Capture the cell that displays the provided text and extract its (x, y) central coordinate. 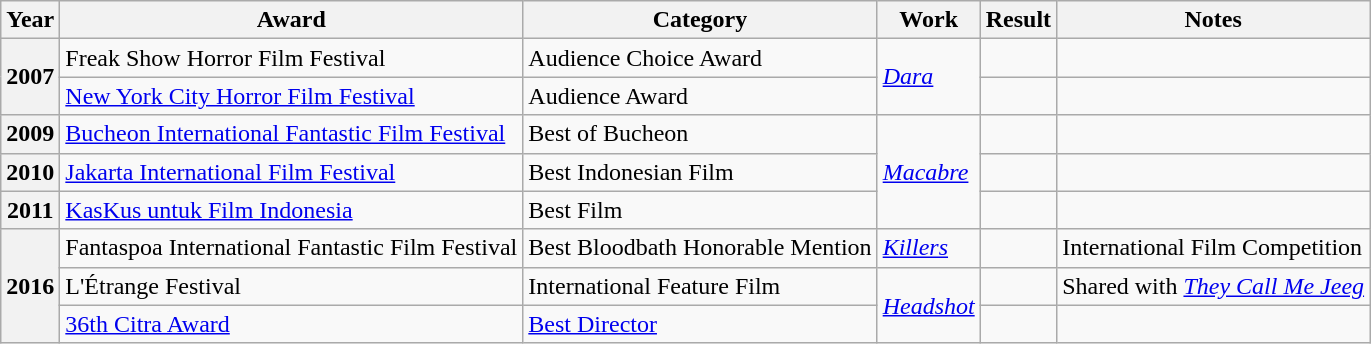
36th Citra Award (292, 324)
Award (292, 20)
Best Film (700, 210)
Audience Award (700, 96)
Macabre (928, 172)
2010 (30, 172)
KasKus untuk Film Indonesia (292, 210)
L'Étrange Festival (292, 286)
Best Bloodbath Honorable Mention (700, 248)
Notes (1214, 20)
Fantaspoa International Fantastic Film Festival (292, 248)
Result (1018, 20)
Work (928, 20)
Headshot (928, 305)
Year (30, 20)
2007 (30, 77)
Jakarta International Film Festival (292, 172)
Best Indonesian Film (700, 172)
2016 (30, 286)
2011 (30, 210)
Freak Show Horror Film Festival (292, 58)
New York City Horror Film Festival (292, 96)
Shared with They Call Me Jeeg (1214, 286)
Audience Choice Award (700, 58)
Killers (928, 248)
Bucheon International Fantastic Film Festival (292, 134)
2009 (30, 134)
International Film Competition (1214, 248)
Best Director (700, 324)
Dara (928, 77)
Best of Bucheon (700, 134)
International Feature Film (700, 286)
Category (700, 20)
